Extract the [X, Y] coordinate from the center of the cell holding the provided text.  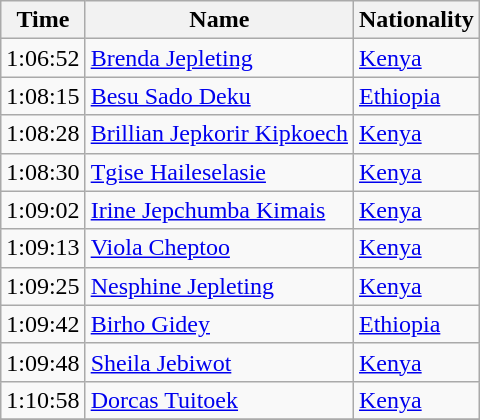
1:09:48 [43, 362]
1:10:58 [43, 400]
Viola Cheptoo [219, 248]
Sheila Jebiwot [219, 362]
1:08:15 [43, 96]
Tgise Haileselasie [219, 172]
Brenda Jepleting [219, 58]
Nesphine Jepleting [219, 286]
Brillian Jepkorir Kipkoech [219, 134]
1:06:52 [43, 58]
Nationality [416, 20]
1:09:42 [43, 324]
Name [219, 20]
1:09:25 [43, 286]
1:08:28 [43, 134]
Irine Jepchumba Kimais [219, 210]
1:08:30 [43, 172]
Besu Sado Deku [219, 96]
1:09:02 [43, 210]
Time [43, 20]
Dorcas Tuitoek [219, 400]
1:09:13 [43, 248]
Birho Gidey [219, 324]
